Search for the cell housing the specified text and yield its [x, y] center coordinate. 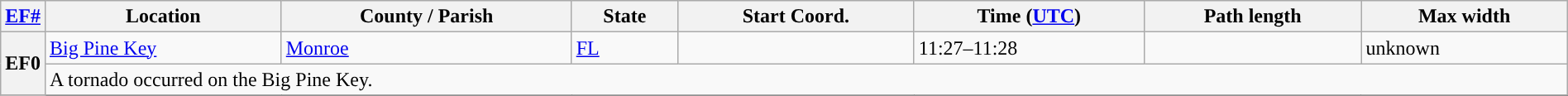
Time (UTC) [1029, 17]
Max width [1464, 17]
Big Pine Key [163, 48]
Start Coord. [796, 17]
unknown [1464, 48]
Location [163, 17]
Monroe [427, 48]
Path length [1252, 17]
FL [624, 48]
County / Parish [427, 17]
EF0 [23, 64]
A tornado occurred on the Big Pine Key. [806, 79]
11:27–11:28 [1029, 48]
State [624, 17]
EF# [23, 17]
